Capture the cell that displays the provided text and extract its [x, y] central coordinate. 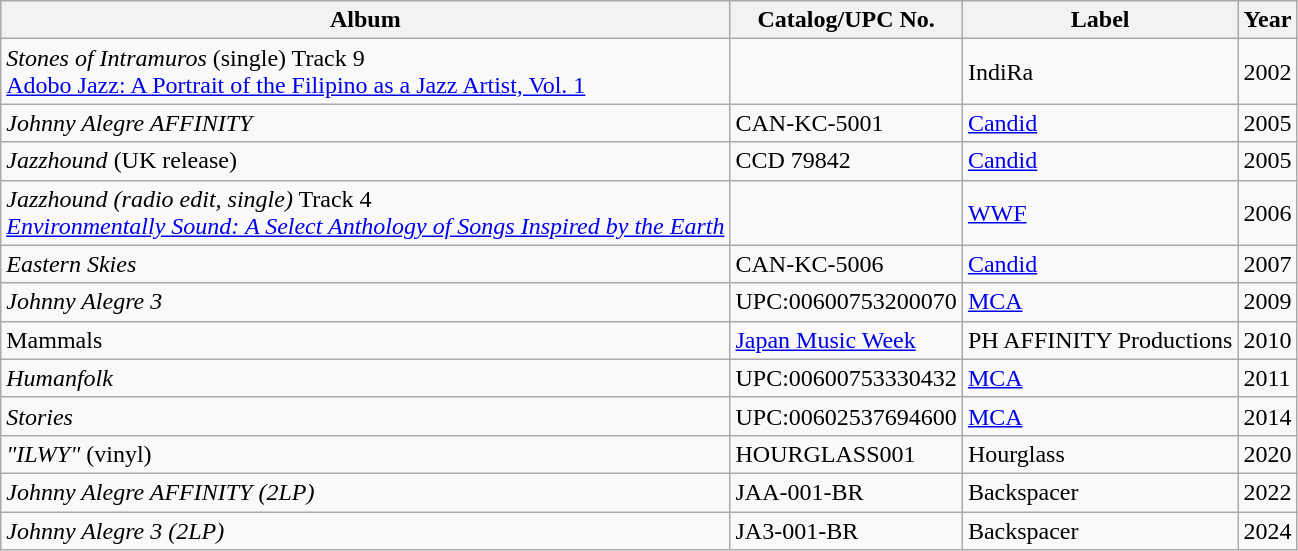
Eastern Skies [366, 264]
CAN-KC-5006 [846, 264]
UPC:00600753200070 [846, 302]
Hourglass [1100, 454]
Year [1268, 20]
2010 [1268, 340]
2006 [1268, 212]
UPC:00600753330432 [846, 378]
CAN-KC-5001 [846, 123]
2009 [1268, 302]
Johnny Alegre AFFINITY [366, 123]
Humanfolk [366, 378]
CCD 79842 [846, 161]
Jazzhound (UK release) [366, 161]
2011 [1268, 378]
2007 [1268, 264]
Catalog/UPC No. [846, 20]
Japan Music Week [846, 340]
Johnny Alegre 3 [366, 302]
JAA-001-BR [846, 492]
Stones of Intramuros (single) Track 9 Adobo Jazz: A Portrait of the Filipino as a Jazz Artist, Vol. 1 [366, 72]
2024 [1268, 531]
Johnny Alegre 3 (2LP) [366, 531]
Mammals [366, 340]
PH AFFINITY Productions [1100, 340]
Johnny Alegre AFFINITY (2LP) [366, 492]
WWF [1100, 212]
Jazzhound (radio edit, single) Track 4Environmentally Sound: A Select Anthology of Songs Inspired by the Earth [366, 212]
2002 [1268, 72]
2020 [1268, 454]
UPC:00602537694600 [846, 416]
2022 [1268, 492]
Label [1100, 20]
Stories [366, 416]
JA3-001-BR [846, 531]
"ILWY" (vinyl) [366, 454]
Album [366, 20]
IndiRa [1100, 72]
2014 [1268, 416]
HOURGLASS001 [846, 454]
